Scan for the cell matching the given text and deliver its [X, Y] coordinate at center. 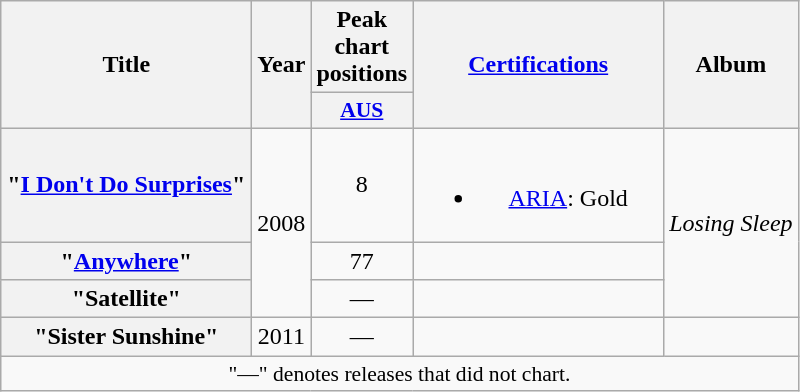
"—" denotes releases that did not chart. [400, 374]
Peak chart positions [362, 47]
Certifications [538, 65]
8 [362, 184]
77 [362, 261]
"Anywhere" [126, 261]
Losing Sleep [731, 222]
"Satellite" [126, 299]
"Sister Sunshine" [126, 337]
Album [731, 65]
AUS [362, 111]
Title [126, 65]
"I Don't Do Surprises" [126, 184]
2011 [282, 337]
ARIA: Gold [538, 184]
2008 [282, 222]
Year [282, 65]
